Locate the cell with the specified text and output its [X, Y] center coordinate. 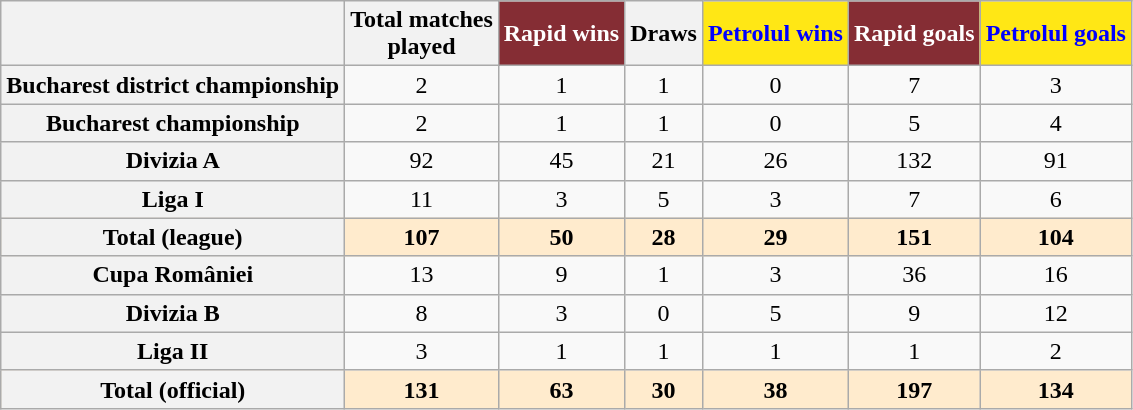
Bucharest championship [173, 123]
Divizia A [173, 161]
63 [561, 389]
Petrolul wins [775, 34]
Total (official) [173, 389]
Divizia B [173, 313]
131 [422, 389]
Cupa României [173, 275]
50 [561, 237]
13 [422, 275]
12 [1056, 313]
92 [422, 161]
104 [1056, 237]
29 [775, 237]
Draws [664, 34]
91 [1056, 161]
45 [561, 161]
26 [775, 161]
8 [422, 313]
Liga I [173, 199]
16 [1056, 275]
197 [914, 389]
151 [914, 237]
Rapid goals [914, 34]
6 [1056, 199]
36 [914, 275]
107 [422, 237]
Liga II [173, 351]
134 [1056, 389]
132 [914, 161]
Bucharest district championship [173, 85]
38 [775, 389]
30 [664, 389]
11 [422, 199]
4 [1056, 123]
28 [664, 237]
21 [664, 161]
Petrolul goals [1056, 34]
Total (league) [173, 237]
Total matchesplayed [422, 34]
Rapid wins [561, 34]
